Pinpoint the cell where the given text exists, returning its [X, Y] midpoint coordinate. 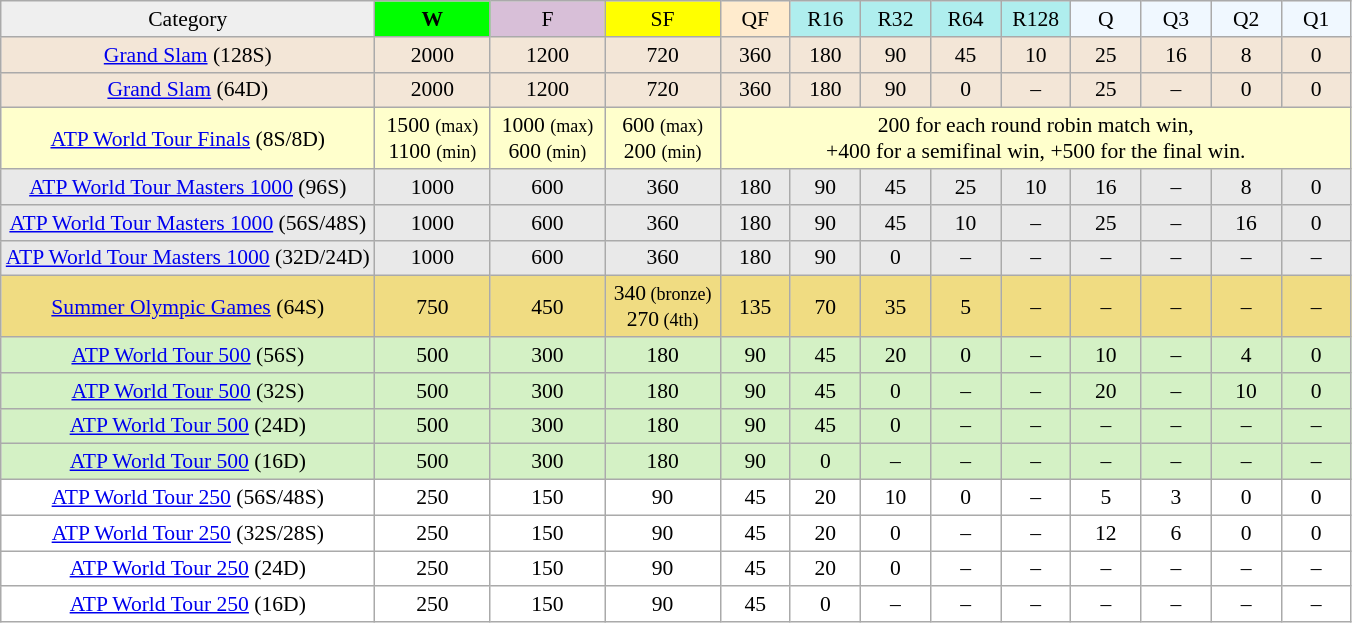
340 (bronze) 270 (4th) [662, 306]
Grand Slam (128S) [188, 55]
ATP World Tour 500 (56S) [188, 355]
Summer Olympic Games (64S) [188, 306]
SF [662, 19]
R64 [966, 19]
12 [1106, 533]
Q [1106, 19]
ATP World Tour Finals (8S/8D) [188, 138]
ATP World Tour Masters 1000 (96S) [188, 187]
Category [188, 19]
F [548, 19]
R16 [825, 19]
70 [825, 306]
1000 (max) 600 (min) [548, 138]
ATP World Tour 250 (32S/28S) [188, 533]
ATP World Tour 250 (16D) [188, 605]
ATP World Tour 250 (24D) [188, 569]
3 [1176, 498]
6 [1176, 533]
450 [548, 306]
ATP World Tour Masters 1000 (32D/24D) [188, 258]
R32 [895, 19]
200 for each round robin match win, +400 for a semifinal win, +500 for the final win. [1036, 138]
1500 (max) 1100 (min) [432, 138]
Q1 [1316, 19]
4 [1246, 355]
QF [755, 19]
ATP World Tour 500 (32S) [188, 391]
35 [895, 306]
750 [432, 306]
Q2 [1246, 19]
ATP World Tour 500 (16D) [188, 462]
600 (max) 200 (min) [662, 138]
ATP World Tour 500 (24D) [188, 426]
135 [755, 306]
ATP World Tour 250 (56S/48S) [188, 498]
ATP World Tour Masters 1000 (56S/48S) [188, 223]
Q3 [1176, 19]
R128 [1036, 19]
Grand Slam (64D) [188, 90]
W [432, 19]
